Locate the cell with the specified text and output its (x, y) center coordinate. 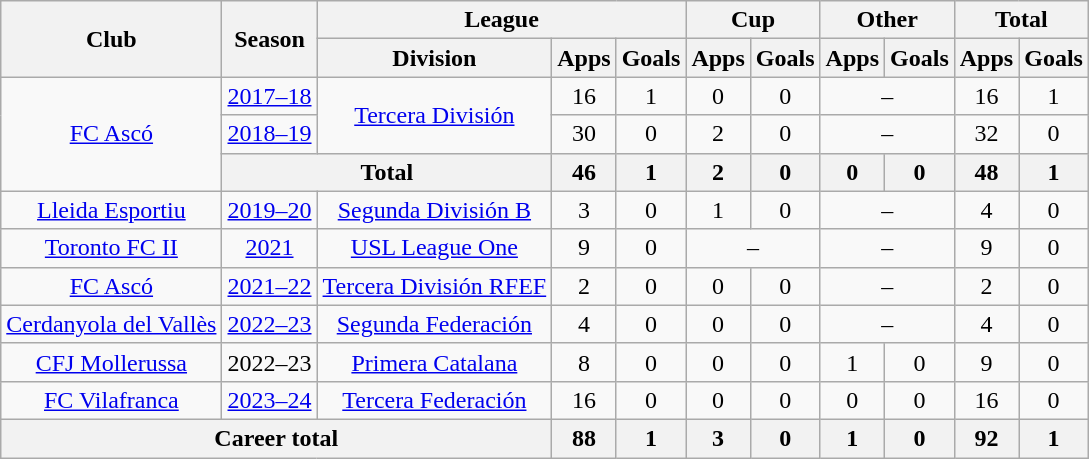
2021–22 (270, 286)
8 (584, 362)
Other (887, 20)
Tercera División RFEF (434, 286)
46 (584, 172)
Club (112, 39)
2021 (270, 248)
Segunda Federación (434, 324)
Division (434, 58)
Season (270, 39)
Toronto FC II (112, 248)
Primera Catalana (434, 362)
2017–18 (270, 96)
88 (584, 438)
2023–24 (270, 400)
Cup (753, 20)
Tercera Federación (434, 400)
2018–19 (270, 134)
League (502, 20)
Cerdanyola del Vallès (112, 324)
Career total (276, 438)
92 (986, 438)
Tercera División (434, 115)
2019–20 (270, 210)
USL League One (434, 248)
48 (986, 172)
32 (986, 134)
CFJ Mollerussa (112, 362)
Lleida Esportiu (112, 210)
30 (584, 134)
Segunda División B (434, 210)
FC Vilafranca (112, 400)
